Output the (x, y) coordinate of the center of the cell containing the given text.  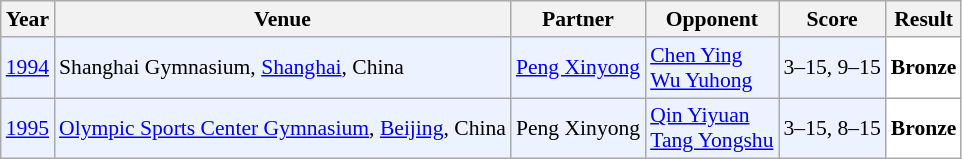
Result (924, 19)
3–15, 8–15 (832, 128)
Score (832, 19)
Qin Yiyuan Tang Yongshu (712, 128)
Partner (578, 19)
Olympic Sports Center Gymnasium, Beijing, China (282, 128)
Shanghai Gymnasium, Shanghai, China (282, 68)
1994 (28, 68)
Venue (282, 19)
Chen Ying Wu Yuhong (712, 68)
Opponent (712, 19)
Year (28, 19)
1995 (28, 128)
3–15, 9–15 (832, 68)
